For the text-containing cell, return its midpoint in (X, Y) coordinate format. 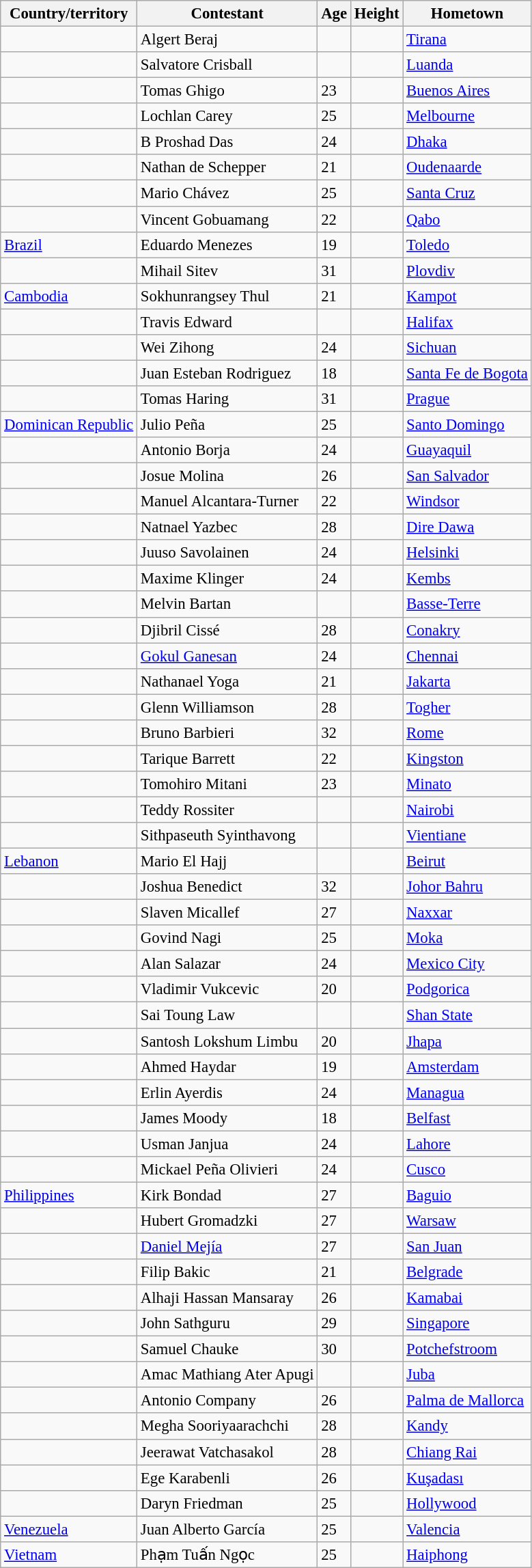
Vincent Gobuamang (227, 219)
Juba (467, 1375)
Josue Molina (227, 476)
Ege Karabenli (227, 1478)
Eduardo Menezes (227, 245)
Mario Chávez (227, 193)
Vientiane (467, 836)
Kingston (467, 758)
Warsaw (467, 1221)
Hollywood (467, 1503)
Tomas Ghigo (227, 91)
Daryn Friedman (227, 1503)
Mexico City (467, 964)
Lebanon (69, 862)
Juuso Savolainen (227, 553)
John Sathguru (227, 1323)
Julio Peña (227, 424)
Helsinki (467, 553)
Shan State (467, 1015)
Jhapa (467, 1041)
Santa Fe de Bogota (467, 373)
Bruno Barbieri (227, 733)
Tomohiro Mitani (227, 784)
Brazil (69, 245)
Naxxar (467, 913)
Samuel Chauke (227, 1349)
Mickael Peña Olivieri (227, 1170)
Chiang Rai (467, 1452)
Maxime Klinger (227, 579)
James Moody (227, 1118)
Chennai (467, 656)
Tarique Barrett (227, 758)
Cusco (467, 1170)
Slaven Micallef (227, 913)
Amac Mathiang Ater Apugi (227, 1375)
Potchefstroom (467, 1349)
Buenos Aires (467, 91)
Windsor (467, 501)
Wei Zihong (227, 348)
Kembs (467, 579)
Tomas Haring (227, 399)
Alhaji Hassan Mansaray (227, 1298)
Singapore (467, 1323)
Dire Dawa (467, 527)
Mihail Sitev (227, 271)
San Salvador (467, 476)
Santosh Lokshum Limbu (227, 1041)
Venezuela (69, 1529)
Podgorica (467, 990)
Kamabai (467, 1298)
Melvin Bartan (227, 605)
Natnael Yazbec (227, 527)
Dominican Republic (69, 424)
Vladimir Vukcevic (227, 990)
Age (335, 14)
Valencia (467, 1529)
Belfast (467, 1118)
Kandy (467, 1427)
Contestant (227, 14)
Kampot (467, 296)
Djibril Cissé (227, 630)
B Proshad Das (227, 142)
Basse-Terre (467, 605)
Govind Nagi (227, 938)
Phạm Tuấn Ngọc (227, 1555)
Haiphong (467, 1555)
Nathan de Schepper (227, 167)
Moka (467, 938)
Ahmed Haydar (227, 1067)
Hometown (467, 14)
Filip Bakic (227, 1272)
Managua (467, 1092)
Lochlan Carey (227, 116)
Country/territory (69, 14)
Beirut (467, 862)
Kuşadası (467, 1478)
Baguio (467, 1195)
Melbourne (467, 116)
Teddy Rossiter (227, 810)
Travis Edward (227, 322)
Jakarta (467, 681)
Sokhunrangsey Thul (227, 296)
Halifax (467, 322)
Antonio Company (227, 1401)
Juan Esteban Rodriguez (227, 373)
Philippines (69, 1195)
Gokul Ganesan (227, 656)
Jeerawat Vatchasakol (227, 1452)
Salvatore Crisball (227, 65)
Sithpaseuth Syinthavong (227, 836)
Prague (467, 399)
29 (335, 1323)
Toledo (467, 245)
Sichuan (467, 348)
Santa Cruz (467, 193)
Usman Janjua (227, 1144)
Nairobi (467, 810)
Juan Alberto García (227, 1529)
Height (376, 14)
Belgrade (467, 1272)
Mario El Hajj (227, 862)
Johor Bahru (467, 887)
Vietnam (69, 1555)
Dhaka (467, 142)
Kirk Bondad (227, 1195)
Erlin Ayerdis (227, 1092)
Conakry (467, 630)
Minato (467, 784)
Joshua Benedict (227, 887)
Algert Beraj (227, 40)
San Juan (467, 1246)
30 (335, 1349)
Guayaquil (467, 450)
Hubert Gromadzki (227, 1221)
Tirana (467, 40)
Amsterdam (467, 1067)
Qabo (467, 219)
Plovdiv (467, 271)
Manuel Alcantara-Turner (227, 501)
Alan Salazar (227, 964)
Cambodia (69, 296)
Megha Sooriyaarachchi (227, 1427)
Luanda (467, 65)
Daniel Mejía (227, 1246)
Palma de Mallorca (467, 1401)
Nathanael Yoga (227, 681)
Sai Toung Law (227, 1015)
Antonio Borja (227, 450)
Oudenaarde (467, 167)
Rome (467, 733)
Glenn Williamson (227, 707)
Togher (467, 707)
Lahore (467, 1144)
Santo Domingo (467, 424)
